Scan for the cell matching the given text and deliver its (x, y) coordinate at center. 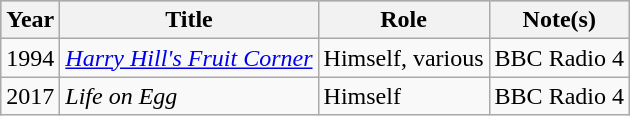
Himself (404, 96)
Note(s) (559, 20)
Himself, various (404, 58)
1994 (30, 58)
Role (404, 20)
Harry Hill's Fruit Corner (189, 58)
2017 (30, 96)
Title (189, 20)
Year (30, 20)
Life on Egg (189, 96)
